Find where the given text appears and provide that cell's center as (x, y) coordinate. 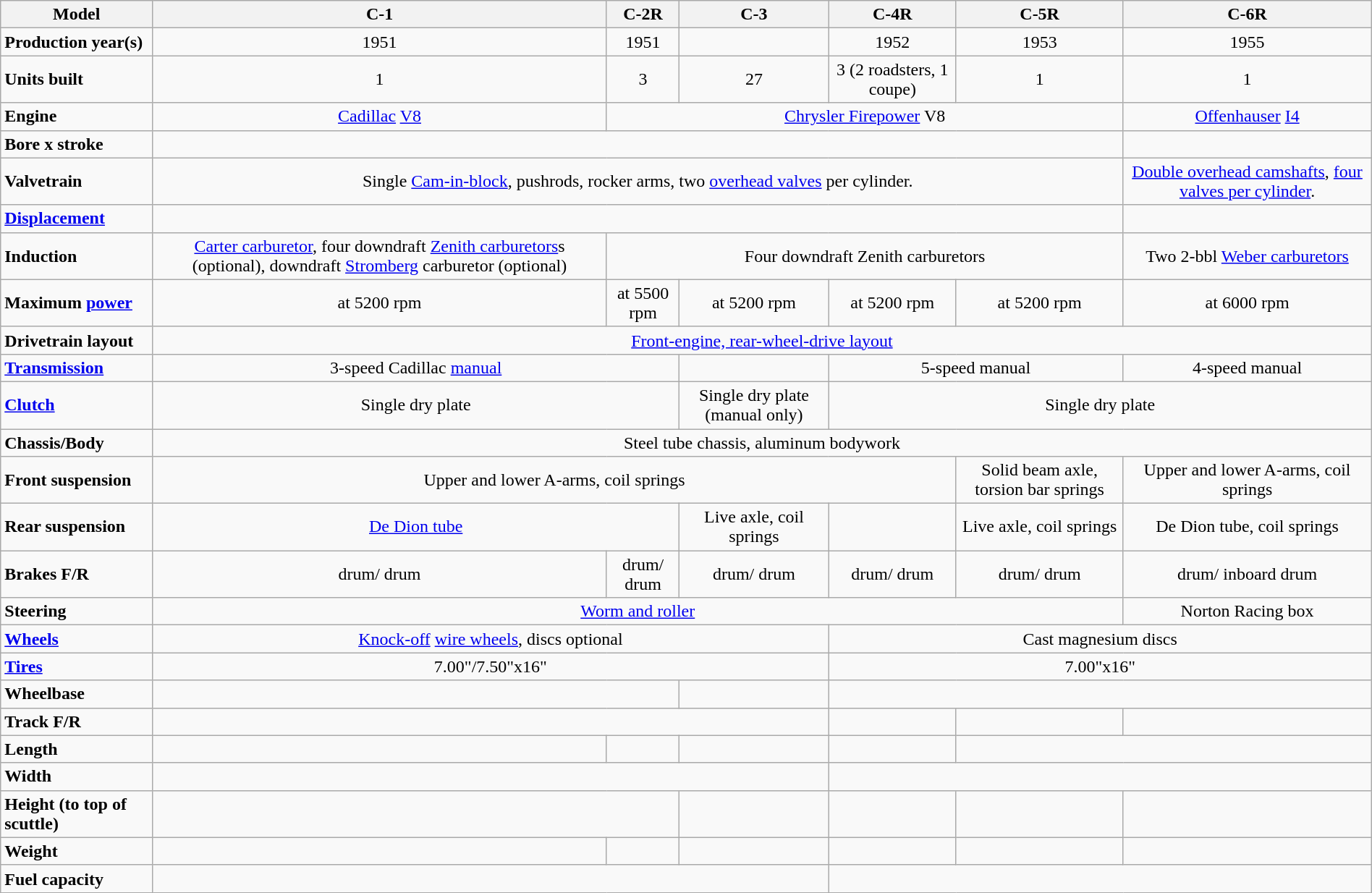
Front-engine, rear-wheel-drive layout (763, 340)
Chassis/Body (77, 442)
Two 2-bbl Weber carburetors (1248, 256)
27 (754, 80)
Fuel capacity (77, 879)
Cadillac V8 (380, 117)
Rear suspension (77, 527)
C-3 (754, 14)
7.00"/7.50"x16" (491, 666)
Units built (77, 80)
Clutch (77, 405)
Transmission (77, 368)
C-4R (892, 14)
3-speed Cadillac manual (416, 368)
Steering (77, 611)
1955 (1248, 42)
Induction (77, 256)
at 5500 rpm (643, 302)
Length (77, 749)
Track F/R (77, 721)
3 (2 roadsters, 1 coupe) (892, 80)
Four downdraft Zenith carburetors (864, 256)
Single dry plate (manual only) (754, 405)
De Dion tube, coil springs (1248, 527)
Model (77, 14)
Displacement (77, 219)
Valvetrain (77, 181)
Wheelbase (77, 694)
Offenhauser I4 (1248, 117)
Maximum power (77, 302)
Drivetrain layout (77, 340)
Front suspension (77, 481)
Chrysler Firepower V8 (864, 117)
at 6000 rpm (1248, 302)
Knock-off wire wheels, discs optional (491, 639)
1953 (1039, 42)
7.00"x16" (1100, 666)
Production year(s) (77, 42)
Weight (77, 851)
drum/ inboard drum (1248, 575)
C-6R (1248, 14)
Carter carburetor, four downdraft Zenith carburetorss (optional), downdraft Stromberg carburetor (optional) (380, 256)
Tires (77, 666)
Height (to top of scuttle) (77, 813)
1952 (892, 42)
4-speed manual (1248, 368)
Single Cam-in-block, pushrods, rocker arms, two overhead valves per cylinder. (638, 181)
Worm and roller (638, 611)
Norton Racing box (1248, 611)
Engine (77, 117)
Brakes F/R (77, 575)
C-5R (1039, 14)
5-speed manual (975, 368)
C-1 (380, 14)
Width (77, 776)
3 (643, 80)
Solid beam axle, torsion bar springs (1039, 481)
Bore x stroke (77, 144)
De Dion tube (416, 527)
Wheels (77, 639)
Cast magnesium discs (1100, 639)
Double overhead camshafts, four valves per cylinder. (1248, 181)
C-2R (643, 14)
Steel tube chassis, aluminum bodywork (763, 442)
